Output the (x, y) coordinate of the center of the cell containing the given text.  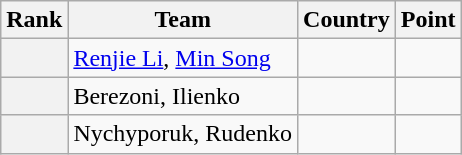
Nychyporuk, Rudenko (183, 134)
Renjie Li, Min Song (183, 58)
Country (347, 20)
Point (428, 20)
Berezoni, Ilienko (183, 96)
Team (183, 20)
Rank (34, 20)
